Capture the cell that displays the provided text and extract its (x, y) central coordinate. 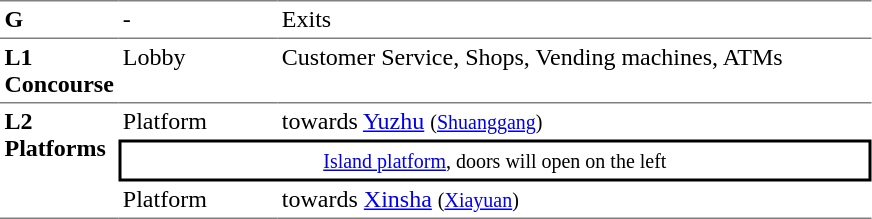
Lobby (198, 71)
G (59, 19)
Island platform, doors will open on the left (494, 161)
Platform (198, 122)
- (198, 19)
Customer Service, Shops, Vending machines, ATMs (574, 71)
L1Concourse (59, 71)
towards Yuzhu (Shuanggang) (574, 122)
Exits (574, 19)
